Provide the [X, Y] coordinate of the cell's center where the given text is located.  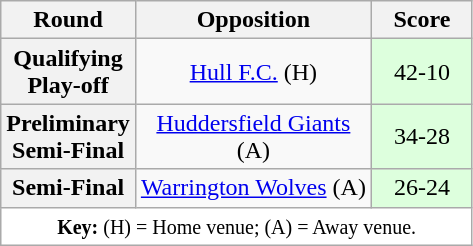
Qualifying Play-off [68, 72]
34-28 [422, 136]
Hull F.C. (H) [253, 72]
42-10 [422, 72]
Key: (H) = Home venue; (A) = Away venue. [237, 226]
Huddersfield Giants (A) [253, 136]
Semi-Final [68, 188]
Warrington Wolves (A) [253, 188]
Opposition [253, 20]
Preliminary Semi-Final [68, 136]
26-24 [422, 188]
Score [422, 20]
Round [68, 20]
